Detect which cell encompasses the target text, then output its [x, y] center coordinate. 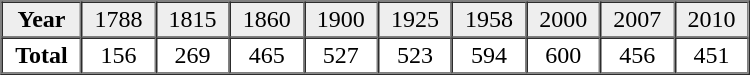
269 [193, 56]
2007 [637, 20]
2000 [563, 20]
1900 [341, 20]
2010 [711, 20]
1815 [193, 20]
Year [42, 20]
527 [341, 56]
600 [563, 56]
523 [415, 56]
156 [118, 56]
451 [711, 56]
1925 [415, 20]
1958 [489, 20]
1860 [267, 20]
594 [489, 56]
Total [42, 56]
465 [267, 56]
1788 [118, 20]
456 [637, 56]
